Return (X, Y) of the center of cell containing provided text 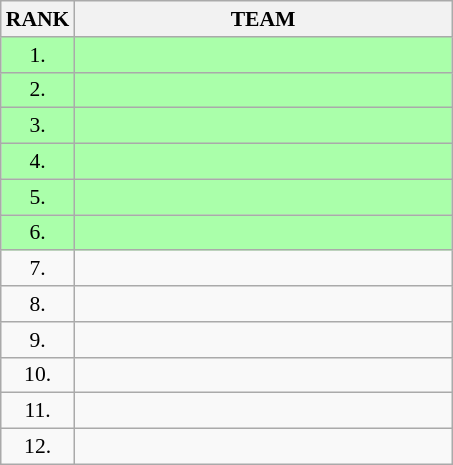
3. (38, 126)
4. (38, 162)
7. (38, 269)
2. (38, 90)
9. (38, 340)
11. (38, 411)
6. (38, 233)
8. (38, 304)
10. (38, 375)
12. (38, 447)
RANK (38, 19)
1. (38, 55)
TEAM (262, 19)
5. (38, 197)
